Provide the [x, y] coordinate of the cell's center where the given text is located.  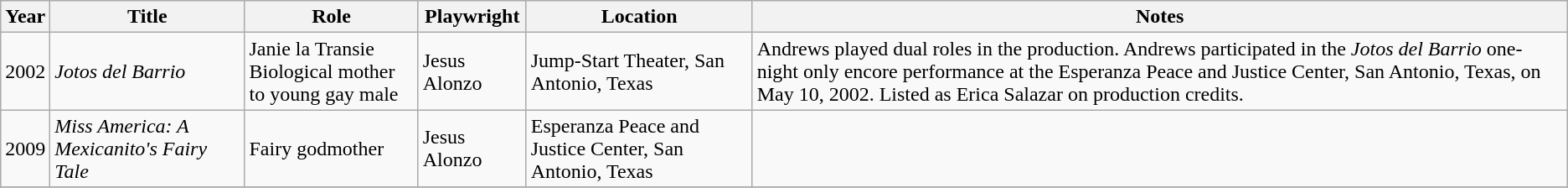
Role [332, 17]
Jotos del Barrio [147, 71]
Notes [1159, 17]
Jump-Start Theater, San Antonio, Texas [639, 71]
2009 [25, 149]
Esperanza Peace and Justice Center, San Antonio, Texas [639, 149]
Title [147, 17]
Year [25, 17]
Location [639, 17]
Miss America: A Mexicanito's Fairy Tale [147, 149]
2002 [25, 71]
Playwright [472, 17]
Janie la TransieBiological mother to young gay male [332, 71]
Fairy godmother [332, 149]
